Extract the (X, Y) coordinate from the center of the cell holding the provided text.  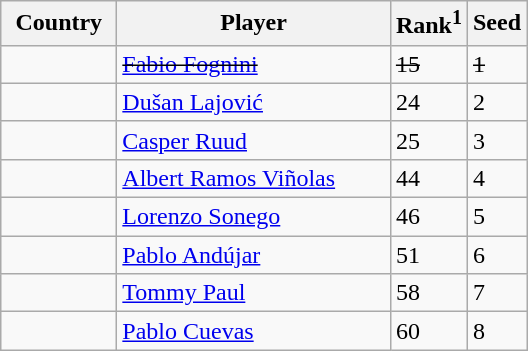
Lorenzo Sonego (254, 217)
Rank1 (428, 24)
4 (496, 178)
60 (428, 331)
24 (428, 102)
5 (496, 217)
58 (428, 293)
2 (496, 102)
Tommy Paul (254, 293)
Casper Ruud (254, 140)
Country (59, 24)
Dušan Lajović (254, 102)
Pablo Andújar (254, 255)
44 (428, 178)
6 (496, 255)
3 (496, 140)
Seed (496, 24)
15 (428, 64)
Albert Ramos Viñolas (254, 178)
Player (254, 24)
Fabio Fognini (254, 64)
51 (428, 255)
Pablo Cuevas (254, 331)
1 (496, 64)
8 (496, 331)
7 (496, 293)
46 (428, 217)
25 (428, 140)
